Pinpoint the cell where the given text exists, returning its (x, y) midpoint coordinate. 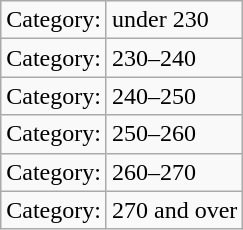
240–250 (174, 96)
under 230 (174, 20)
260–270 (174, 172)
230–240 (174, 58)
270 and over (174, 210)
250–260 (174, 134)
